For the text-containing cell, return its midpoint in [X, Y] coordinate format. 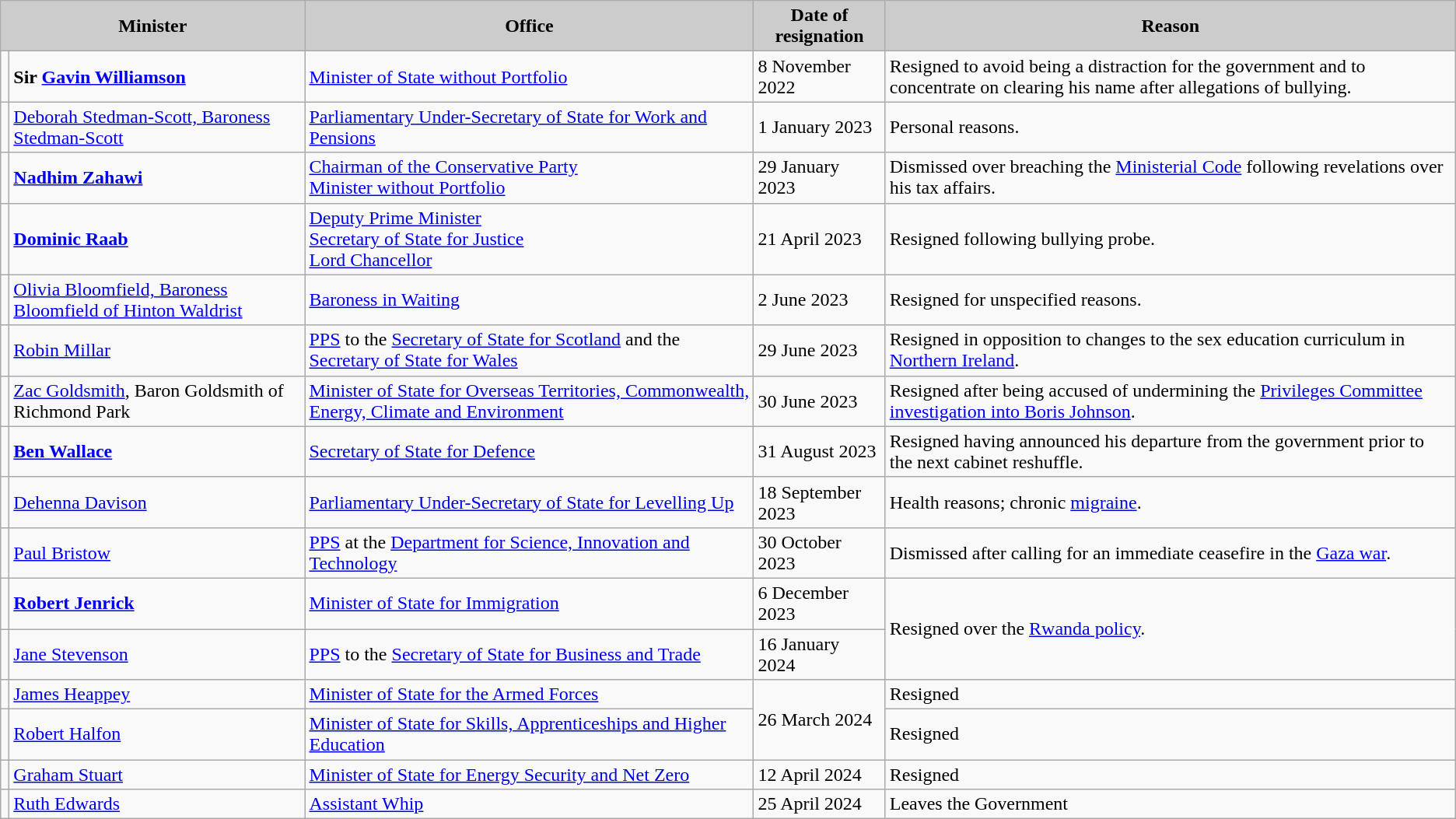
Paul Bristow [157, 552]
21 April 2023 [820, 239]
6 December 2023 [820, 604]
Resigned over the Rwanda policy. [1170, 628]
Personal reasons. [1170, 128]
30 June 2023 [820, 401]
Minister of State for Skills, Apprenticeships and Higher Education [529, 734]
Nadhim Zahawi [157, 177]
Olivia Bloomfield, Baroness Bloomfield of Hinton Waldrist [157, 300]
Robert Halfon [157, 734]
29 June 2023 [820, 350]
Resigned following bullying probe. [1170, 239]
Sir Gavin Williamson [157, 76]
Resigned to avoid being a distraction for the government and to concentrate on clearing his name after allegations of bullying. [1170, 76]
Parliamentary Under-Secretary of State for Levelling Up [529, 502]
Dismissed after calling for an immediate ceasefire in the Gaza war. [1170, 552]
Dominic Raab [157, 239]
Graham Stuart [157, 775]
Minister [152, 26]
Ruth Edwards [157, 804]
Assistant Whip [529, 804]
Resigned having announced his departure from the government prior to the next cabinet reshuffle. [1170, 451]
Minister of State for the Armed Forces [529, 695]
26 March 2024 [820, 720]
Minister of State for Immigration [529, 604]
James Heappey [157, 695]
Deputy Prime MinisterSecretary of State for JusticeLord Chancellor [529, 239]
Secretary of State for Defence [529, 451]
Dismissed over breaching the Ministerial Code following revelations over his tax affairs. [1170, 177]
Office [529, 26]
1 January 2023 [820, 128]
Chairman of the Conservative PartyMinister without Portfolio [529, 177]
Dehenna Davison [157, 502]
Minister of State without Portfolio [529, 76]
Parliamentary Under-Secretary of State for Work and Pensions [529, 128]
16 January 2024 [820, 653]
Deborah Stedman-Scott, Baroness Stedman-Scott [157, 128]
Health reasons; chronic migraine. [1170, 502]
Leaves the Government [1170, 804]
Reason [1170, 26]
12 April 2024 [820, 775]
Minister of State for Overseas Territories, Commonwealth, Energy, Climate and Environment [529, 401]
8 November 2022 [820, 76]
PPS to the Secretary of State for Business and Trade [529, 653]
Zac Goldsmith, Baron Goldsmith of Richmond Park [157, 401]
PPS at the Department for Science, Innovation and Technology [529, 552]
18 September 2023 [820, 502]
2 June 2023 [820, 300]
Minister of State for Energy Security and Net Zero [529, 775]
Date of resignation [820, 26]
Resigned in opposition to changes to the sex education curriculum in Northern Ireland. [1170, 350]
Robin Millar [157, 350]
Baroness in Waiting [529, 300]
PPS to the Secretary of State for Scotland and the Secretary of State for Wales [529, 350]
29 January 2023 [820, 177]
Resigned after being accused of undermining the Privileges Committee investigation into Boris Johnson. [1170, 401]
30 October 2023 [820, 552]
Resigned for unspecified reasons. [1170, 300]
Ben Wallace [157, 451]
25 April 2024 [820, 804]
Robert Jenrick [157, 604]
31 August 2023 [820, 451]
Jane Stevenson [157, 653]
